Pinpoint the cell where the given text exists, returning its (X, Y) midpoint coordinate. 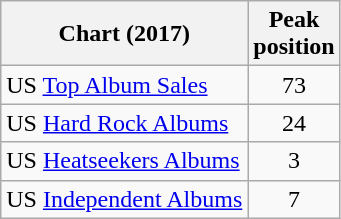
US Top Album Sales (124, 85)
73 (294, 85)
24 (294, 123)
US Hard Rock Albums (124, 123)
US Heatseekers Albums (124, 161)
Peakposition (294, 34)
Chart (2017) (124, 34)
US Independent Albums (124, 199)
3 (294, 161)
7 (294, 199)
